Pinpoint the cell where the given text exists, returning its [X, Y] midpoint coordinate. 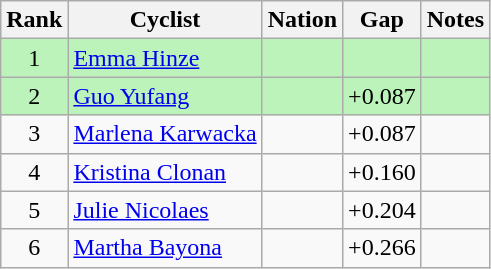
Martha Bayona [165, 248]
6 [34, 248]
Julie Nicolaes [165, 210]
4 [34, 172]
2 [34, 96]
Emma Hinze [165, 58]
Nation [302, 20]
Rank [34, 20]
Cyclist [165, 20]
+0.160 [382, 172]
5 [34, 210]
1 [34, 58]
+0.266 [382, 248]
+0.204 [382, 210]
Gap [382, 20]
Marlena Karwacka [165, 134]
Guo Yufang [165, 96]
3 [34, 134]
Kristina Clonan [165, 172]
Notes [455, 20]
